Locate the cell with the specified text and output its (x, y) center coordinate. 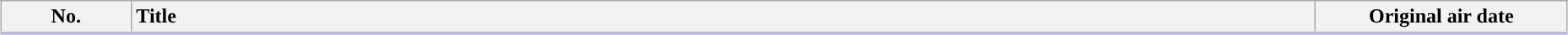
Title (723, 17)
Original air date (1441, 17)
No. (66, 17)
